Return the [X, Y] coordinate for the center point of the cell that contains the specified text.  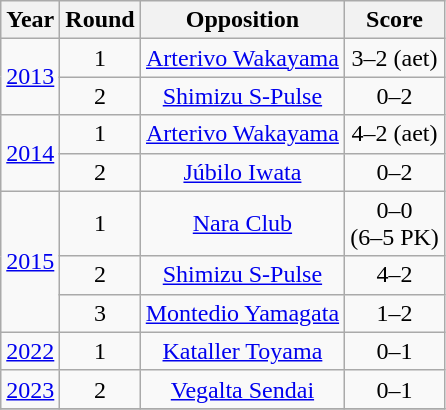
Year [30, 20]
Montedio Yamagata [242, 313]
2023 [30, 389]
Score [395, 20]
Júbilo Iwata [242, 172]
Kataller Toyama [242, 351]
0–0 (6–5 PK) [395, 224]
Opposition [242, 20]
Nara Club [242, 224]
4–2 [395, 275]
Vegalta Sendai [242, 389]
3 [100, 313]
2013 [30, 77]
2014 [30, 153]
1–2 [395, 313]
2022 [30, 351]
Round [100, 20]
3–2 (aet) [395, 58]
2015 [30, 262]
4–2 (aet) [395, 134]
